Find where the given text appears and provide that cell's center as [x, y] coordinate. 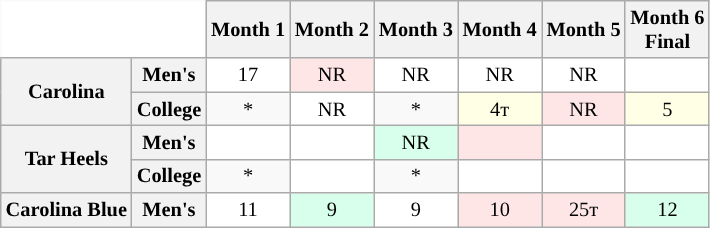
Month 6Final [667, 29]
Month 5 [584, 29]
Month 4 [500, 29]
17 [248, 75]
12 [667, 210]
25т [584, 210]
Carolina [66, 92]
4т [500, 109]
Month 2 [332, 29]
Month 1 [248, 29]
10 [500, 210]
5 [667, 109]
11 [248, 210]
Month 3 [416, 29]
Tar Heels [66, 158]
Carolina Blue [66, 210]
